Capture the cell that displays the provided text and extract its [X, Y] central coordinate. 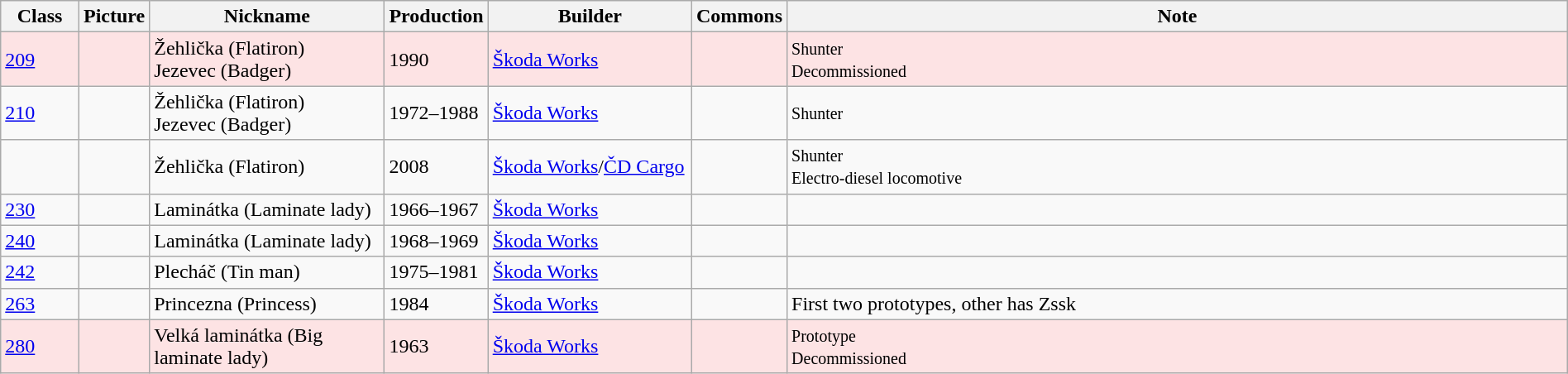
ShunterElectro-diesel locomotive [1178, 167]
1972–1988 [437, 113]
Škoda Works/ČD Cargo [590, 167]
242 [40, 272]
Picture [114, 17]
Shunter [1178, 113]
PrototypeDecommissioned [1178, 346]
Builder [590, 17]
1963 [437, 346]
Commons [739, 17]
Class [40, 17]
Velká laminátka (Big laminate lady) [267, 346]
280 [40, 346]
209 [40, 60]
Žehlička (Flatiron) [267, 167]
1984 [437, 304]
Princezna (Princess) [267, 304]
Production [437, 17]
Note [1178, 17]
210 [40, 113]
230 [40, 209]
2008 [437, 167]
240 [40, 241]
1990 [437, 60]
Nickname [267, 17]
First two prototypes, other has Zssk [1178, 304]
ShunterDecommissioned [1178, 60]
1966–1967 [437, 209]
263 [40, 304]
Plecháč (Tin man) [267, 272]
1975–1981 [437, 272]
1968–1969 [437, 241]
